Locate the cell with the specified text and output its [x, y] center coordinate. 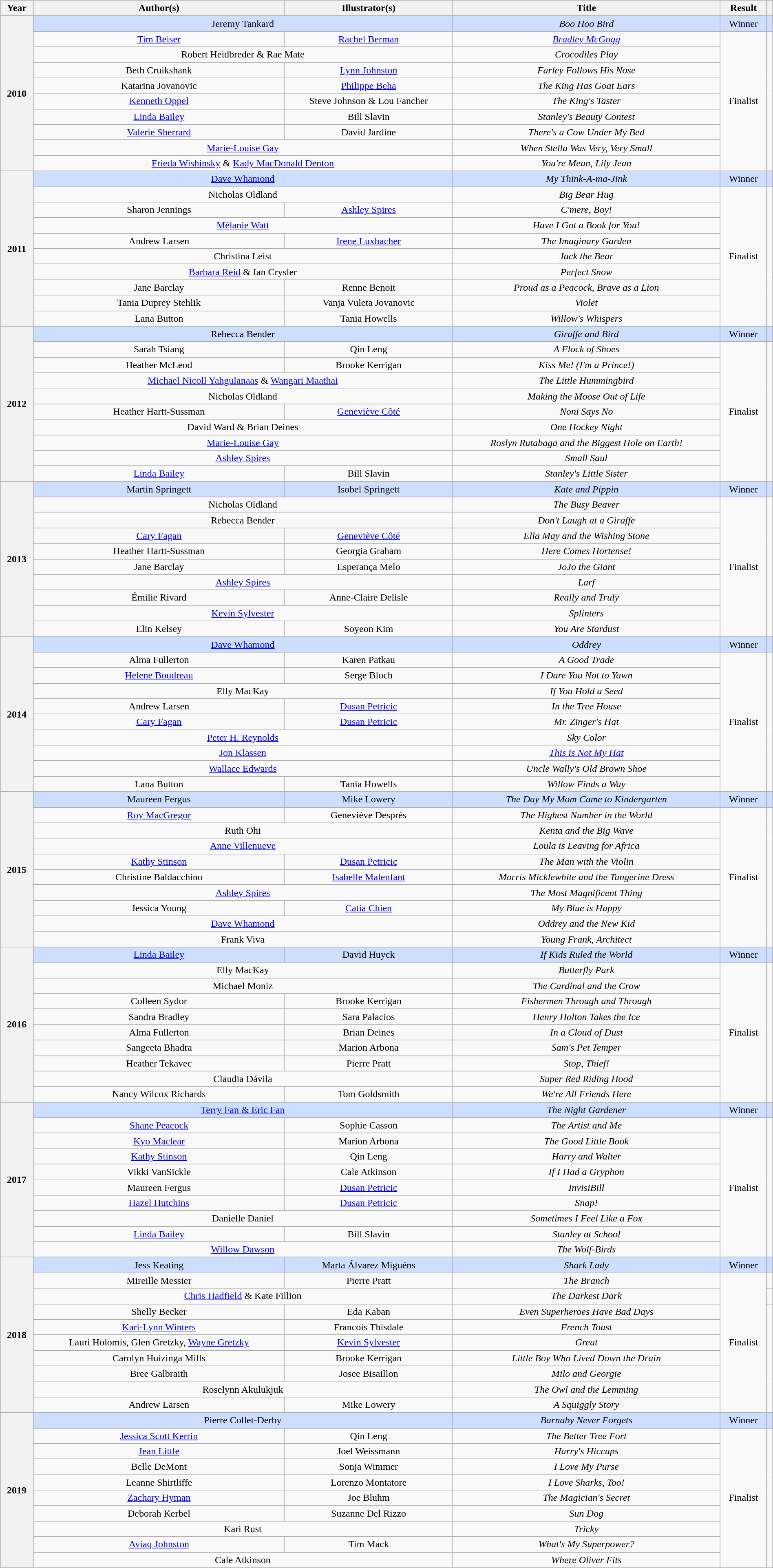
David Jardine [369, 132]
Kari-Lynn Winters [159, 1327]
Kiss Me! (I'm a Prince!) [586, 365]
Philippe Beha [369, 86]
Ella May and the Wishing Stone [586, 536]
Rachel Berman [369, 39]
Bree Galbraith [159, 1374]
David Huyck [369, 955]
Perfect Snow [586, 272]
In the Tree House [586, 707]
Jon Klassen [243, 753]
Zachary Hyman [159, 1498]
Proud as a Peacock, Brave as a Lion [586, 287]
Jack the Bear [586, 256]
Even Superheroes Have Bad Days [586, 1312]
Tricky [586, 1529]
Nancy Wilcox Richards [159, 1094]
Super Red Riding Hood [586, 1079]
Colleen Sydor [159, 1001]
Harry's Hiccups [586, 1451]
There's a Cow Under My Bed [586, 132]
2010 [17, 94]
Author(s) [159, 8]
Stop, Thief! [586, 1063]
I Love Sharks, Too! [586, 1482]
I Love My Purse [586, 1467]
The Magician's Secret [586, 1498]
The Darkest Dark [586, 1296]
Boo Hoo Bird [586, 24]
Year [17, 8]
Georgia Graham [369, 551]
Sandra Bradley [159, 1017]
Oddrey and the New Kid [586, 923]
Vanja Vuleta Jovanovic [369, 303]
Farley Follows His Nose [586, 70]
Elin Kelsey [159, 629]
Uncle Wally's Old Brown Shoe [586, 769]
C'mere, Boy! [586, 210]
Vikki VanSickle [159, 1172]
A Flock of Shoes [586, 349]
Sharon Jennings [159, 210]
Sara Palacios [369, 1017]
Giraffe and Bird [586, 334]
Francois Thisdale [369, 1327]
Little Boy Who Lived Down the Drain [586, 1358]
Shark Lady [586, 1265]
Here Comes Hortense! [586, 551]
Jeremy Tankard [243, 24]
Loula is Leaving for Africa [586, 846]
Renne Benoit [369, 287]
Mélanie Watt [243, 225]
Frank Viva [243, 939]
Where Oliver Fits [586, 1560]
Barnaby Never Forgets [586, 1420]
Eda Kaban [369, 1312]
Sonja Wimmer [369, 1467]
Result [744, 8]
Émilie Rivard [159, 598]
Title [586, 8]
Kyo Maclear [159, 1141]
Kari Rust [243, 1529]
Beth Cruikshank [159, 70]
Soyeon Kim [369, 629]
The Owl and the Lemming [586, 1389]
Young Frank, Architect [586, 939]
2017 [17, 1180]
Stanley's Little Sister [586, 474]
Morris Micklewhite and the Tangerine Dress [586, 877]
When Stella Was Very, Very Small [586, 148]
The Better Tree Fort [586, 1435]
Harry and Walter [586, 1156]
Butterfly Park [586, 970]
Serge Bloch [369, 675]
The Highest Number in the World [586, 815]
Anne Villenueve [243, 846]
I Dare You Not to Yawn [586, 675]
Marta Álvarez Miguéns [369, 1265]
Esperança Melo [369, 567]
Great [586, 1343]
The King's Taster [586, 101]
Willow's Whispers [586, 318]
Suzanne Del Rizzo [369, 1513]
Sophie Casson [369, 1125]
Frieda Wishinsky & Kady MacDonald Denton [243, 163]
Aviaq Johnston [159, 1544]
Peter H. Reynolds [243, 738]
Really and Truly [586, 598]
Danielle Daniel [243, 1219]
Christina Leist [243, 256]
Belle DeMont [159, 1467]
Oddrey [586, 644]
Sometimes I Feel Like a Fox [586, 1219]
Tania Duprey Stehlik [159, 303]
Ruth Ohi [243, 830]
Fishermen Through and Through [586, 1001]
Willow Finds a Way [586, 784]
Small Saul [586, 458]
The Good Little Book [586, 1141]
Josee Bisaillon [369, 1374]
David Ward & Brian Deines [243, 427]
Isobel Springett [369, 489]
Martin Springett [159, 489]
Splinters [586, 613]
Snap! [586, 1203]
Joel Weissmann [369, 1451]
Helene Boudreau [159, 675]
Larf [586, 582]
Geneviève Després [369, 815]
The King Has Goat Ears [586, 86]
Robert Heidbreder & Rae Mate [243, 55]
InvisiBill [586, 1188]
Brian Deines [369, 1032]
The Night Gardener [586, 1110]
Bradley McGogg [586, 39]
Lauri Holomis, Glen Gretzky, Wayne Gretzky [159, 1343]
2014 [17, 714]
Jean Little [159, 1451]
Karen Patkau [369, 660]
JoJo the Giant [586, 567]
The Artist and Me [586, 1125]
My Blue is Happy [586, 908]
Carolyn Huizinga Mills [159, 1358]
What's My Superpower? [586, 1544]
Pierre Collet-Derby [243, 1420]
Kate and Pippin [586, 489]
2012 [17, 404]
Have I Got a Book for You! [586, 225]
Roselynn Akulukjuk [243, 1389]
The Wolf-Birds [586, 1250]
Joe Bluhm [369, 1498]
Wallace Edwards [243, 769]
Henry Holton Takes the Ice [586, 1017]
Heather McLeod [159, 365]
The Day My Mom Came to Kindergarten [586, 799]
2018 [17, 1335]
Illustrator(s) [369, 8]
Kenta and the Big Wave [586, 830]
You're Mean, Lily Jean [586, 163]
Big Bear Hug [586, 194]
We're All Friends Here [586, 1094]
My Think-A-ma-Jink [586, 179]
Katarina Jovanovic [159, 86]
Terry Fan & Eric Fan [243, 1110]
Sarah Tsiang [159, 349]
Jessica Scott Kerrin [159, 1435]
Valerie Sherrard [159, 132]
Tim Beiser [159, 39]
Claudia Dávila [243, 1079]
Making the Moose Out of Life [586, 396]
Irene Luxbacher [369, 241]
Leanne Shirtliffe [159, 1482]
Sangeeta Bhadra [159, 1048]
Noni Says No [586, 411]
Chris Hadfield & Kate Fillion [243, 1296]
French Toast [586, 1327]
2016 [17, 1025]
Christine Baldacchino [159, 877]
Lynn Johnston [369, 70]
Jessica Young [159, 908]
Steve Johnson & Lou Fancher [369, 101]
If Kids Ruled the World [586, 955]
Jess Keating [159, 1265]
Sun Dog [586, 1513]
If You Hold a Seed [586, 691]
The Cardinal and the Crow [586, 986]
Willow Dawson [243, 1250]
Isabelle Malenfant [369, 877]
A Squiggly Story [586, 1405]
Don't Laugh at a Giraffe [586, 520]
Crocodiles Play [586, 55]
If I Had a Gryphon [586, 1172]
The Most Magnificent Thing [586, 892]
Deborah Kerbel [159, 1513]
You Are Stardust [586, 629]
Anne-Claire Delisle [369, 598]
Michael Moniz [243, 986]
Shelly Becker [159, 1312]
2013 [17, 559]
In a Cloud of Dust [586, 1032]
Roslyn Rutabaga and the Biggest Hole on Earth! [586, 442]
Stanley's Beauty Contest [586, 117]
2015 [17, 869]
2019 [17, 1490]
Michael Nicoll Yahgulanaas & Wangari Maathai [243, 380]
Heather Tekavec [159, 1063]
Barbara Reid & Ian Crysler [243, 272]
Sam's Pet Temper [586, 1048]
Milo and Georgie [586, 1374]
The Busy Beaver [586, 505]
2011 [17, 249]
Tom Goldsmith [369, 1094]
The Imaginary Garden [586, 241]
Mr. Zinger's Hat [586, 722]
Kenneth Oppel [159, 101]
A Good Trade [586, 660]
Violet [586, 303]
Stanley at School [586, 1234]
Shane Peacock [159, 1125]
The Man with the Violin [586, 861]
The Little Hummingbird [586, 380]
Tim Mack [369, 1544]
One Hockey Night [586, 427]
Lorenzo Montatore [369, 1482]
Roy MacGregor [159, 815]
Mireille Messier [159, 1281]
Sky Color [586, 738]
Hazel Hutchins [159, 1203]
This is Not My Hat [586, 753]
Catia Chien [369, 908]
The Branch [586, 1281]
